Detect which cell encompasses the target text, then output its (X, Y) center coordinate. 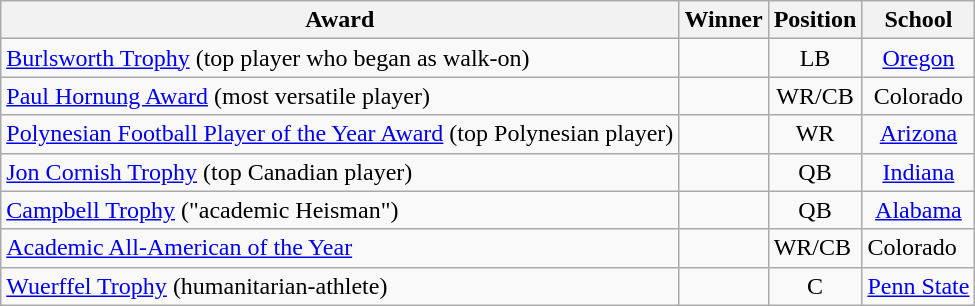
LB (815, 58)
Position (815, 20)
Academic All-American of the Year (340, 248)
Paul Hornung Award (most versatile player) (340, 96)
Penn State (918, 286)
Burlsworth Trophy (top player who began as walk-on) (340, 58)
Alabama (918, 210)
Oregon (918, 58)
C (815, 286)
Jon Cornish Trophy (top Canadian player) (340, 172)
Winner (724, 20)
School (918, 20)
Campbell Trophy ("academic Heisman") (340, 210)
Polynesian Football Player of the Year Award (top Polynesian player) (340, 134)
Arizona (918, 134)
WR (815, 134)
Indiana (918, 172)
Award (340, 20)
Wuerffel Trophy (humanitarian-athlete) (340, 286)
